Search for the cell housing the specified text and yield its [X, Y] center coordinate. 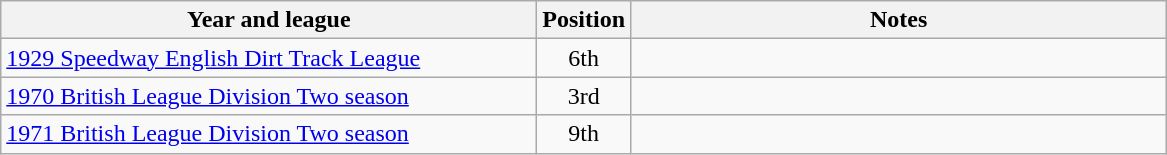
3rd [584, 96]
6th [584, 58]
Position [584, 20]
1929 Speedway English Dirt Track League [269, 58]
1971 British League Division Two season [269, 134]
1970 British League Division Two season [269, 96]
Year and league [269, 20]
Notes [899, 20]
9th [584, 134]
